Return [x, y] of the center of cell containing provided text 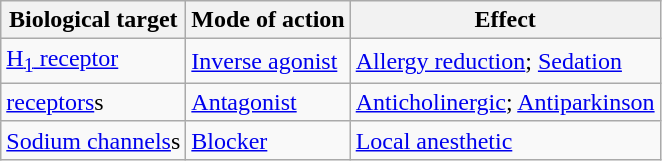
Biological target [94, 20]
receptorss [94, 102]
Anticholinergic; Antiparkinson [505, 102]
H1 receptor [94, 61]
Allergy reduction; Sedation [505, 61]
Mode of action [268, 20]
Antagonist [268, 102]
Local anesthetic [505, 140]
Effect [505, 20]
Blocker [268, 140]
Inverse agonist [268, 61]
Sodium channelss [94, 140]
